Identify which cell holds the provided text, then report its (X, Y) central coordinate. 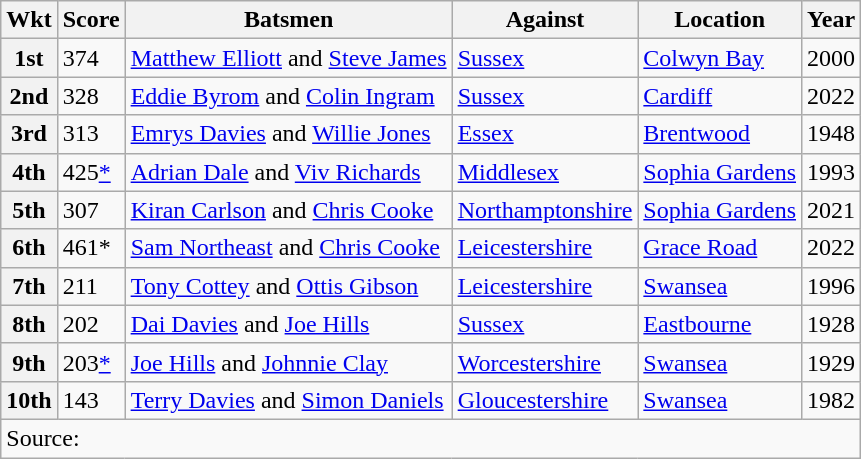
1982 (832, 400)
211 (91, 286)
461* (91, 248)
Adrian Dale and Viv Richards (288, 172)
374 (91, 58)
Dai Davies and Joe Hills (288, 324)
Location (720, 20)
3rd (29, 134)
Against (545, 20)
Gloucestershire (545, 400)
1996 (832, 286)
Northamptonshire (545, 210)
Batsmen (288, 20)
Grace Road (720, 248)
Tony Cottey and Ottis Gibson (288, 286)
Year (832, 20)
Eddie Byrom and Colin Ingram (288, 96)
1948 (832, 134)
Matthew Elliott and Steve James (288, 58)
6th (29, 248)
2021 (832, 210)
1993 (832, 172)
2nd (29, 96)
1928 (832, 324)
Middlesex (545, 172)
Kiran Carlson and Chris Cooke (288, 210)
10th (29, 400)
Joe Hills and Johnnie Clay (288, 362)
5th (29, 210)
Wkt (29, 20)
143 (91, 400)
9th (29, 362)
2000 (832, 58)
307 (91, 210)
328 (91, 96)
425* (91, 172)
7th (29, 286)
203* (91, 362)
8th (29, 324)
Score (91, 20)
Emrys Davies and Willie Jones (288, 134)
Worcestershire (545, 362)
313 (91, 134)
Colwyn Bay (720, 58)
Terry Davies and Simon Daniels (288, 400)
1st (29, 58)
Cardiff (720, 96)
4th (29, 172)
1929 (832, 362)
Essex (545, 134)
202 (91, 324)
Source: (431, 438)
Eastbourne (720, 324)
Sam Northeast and Chris Cooke (288, 248)
Brentwood (720, 134)
